Identify which cell holds the provided text, then report its (X, Y) central coordinate. 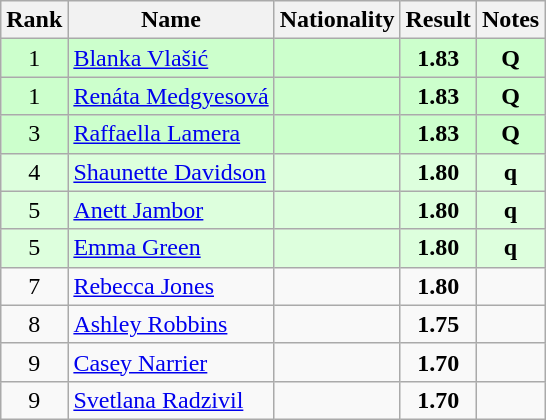
Rebecca Jones (171, 286)
Nationality (337, 20)
7 (34, 286)
3 (34, 134)
Emma Green (171, 248)
Raffaella Lamera (171, 134)
Notes (510, 20)
Casey Narrier (171, 362)
8 (34, 324)
Shaunette Davidson (171, 172)
Ashley Robbins (171, 324)
Blanka Vlašić (171, 58)
Svetlana Radzivil (171, 400)
Name (171, 20)
Rank (34, 20)
1.75 (438, 324)
Renáta Medgyesová (171, 96)
Anett Jambor (171, 210)
4 (34, 172)
Result (438, 20)
